From the cell containing the given text, extract its center point as [X, Y] coordinate. 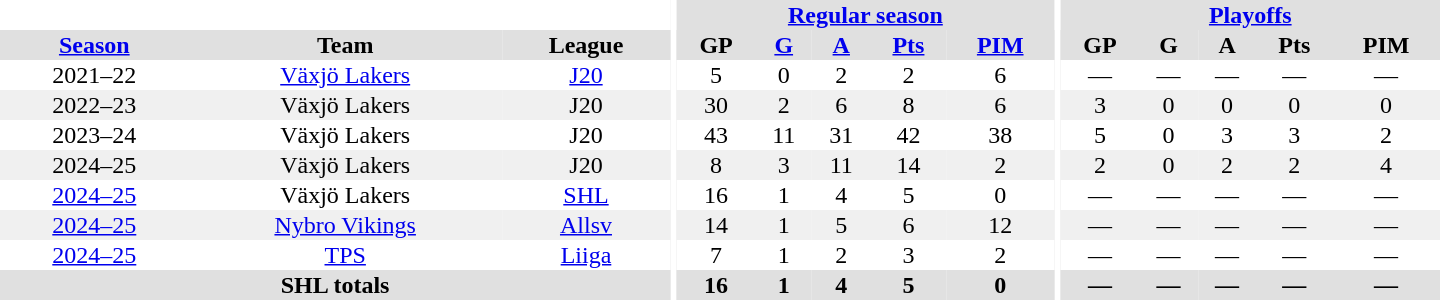
Season [94, 45]
2021–22 [94, 75]
2023–24 [94, 135]
Allsv [586, 225]
Nybro Vikings [346, 225]
31 [842, 135]
12 [1000, 225]
TPS [346, 255]
Liiga [586, 255]
Regular season [866, 15]
38 [1000, 135]
League [586, 45]
SHL [586, 195]
42 [909, 135]
Team [346, 45]
7 [716, 255]
SHL totals [335, 285]
Playoffs [1250, 15]
43 [716, 135]
30 [716, 105]
2022–23 [94, 105]
